Find where the given text appears and provide that cell's center as [x, y] coordinate. 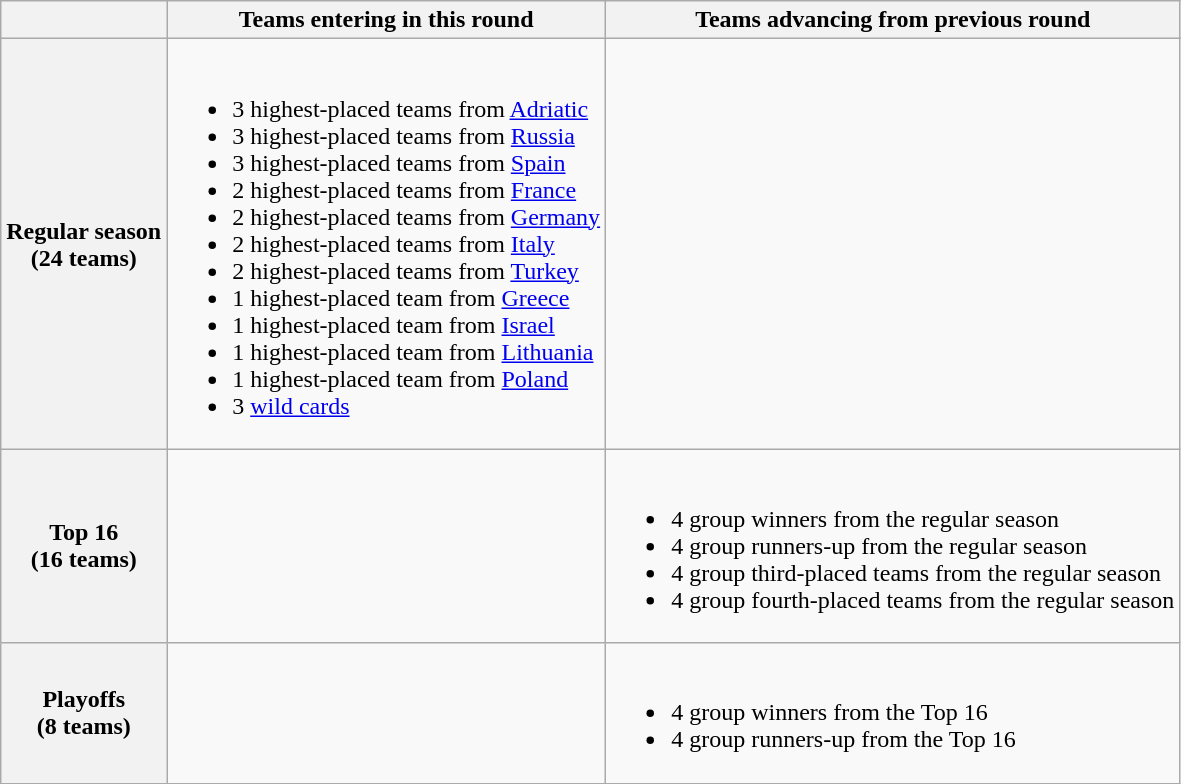
Teams advancing from previous round [893, 20]
Top 16(16 teams) [84, 546]
Regular season(24 teams) [84, 244]
4 group winners from the Top 164 group runners-up from the Top 16 [893, 713]
Playoffs(8 teams) [84, 713]
Teams entering in this round [386, 20]
